Detect which cell encompasses the target text, then output its [X, Y] center coordinate. 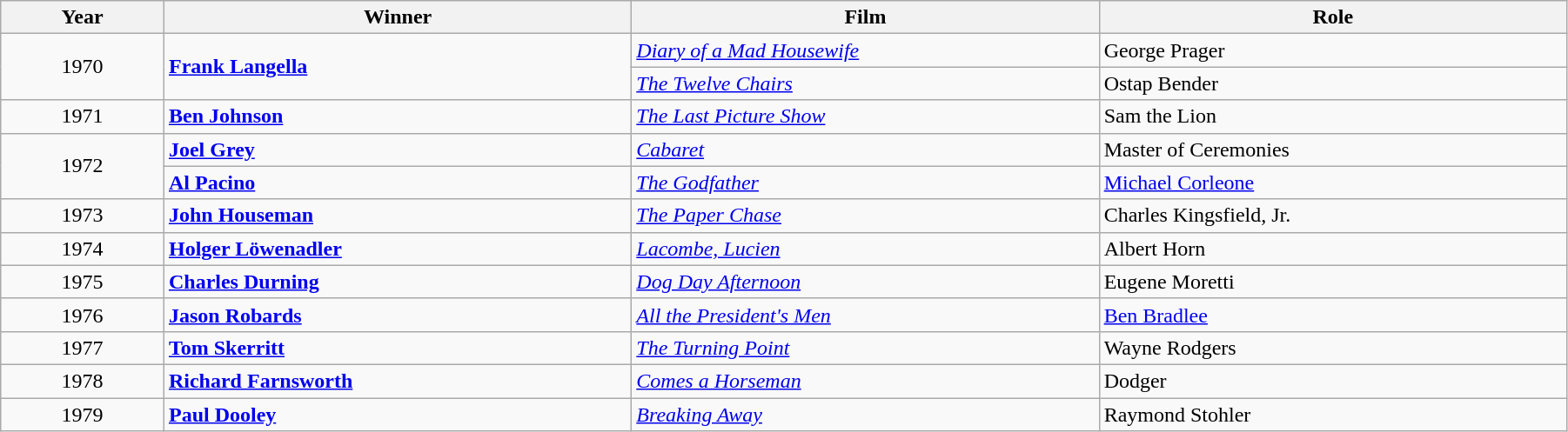
Master of Ceremonies [1333, 150]
The Last Picture Show [865, 116]
1971 [83, 116]
Lacombe, Lucien [865, 249]
The Paper Chase [865, 216]
Al Pacino [397, 183]
The Godfather [865, 183]
1977 [83, 348]
Michael Corleone [1333, 183]
Charles Kingsfield, Jr. [1333, 216]
Film [865, 17]
The Twelve Chairs [865, 83]
Year [83, 17]
1976 [83, 315]
Dog Day Afternoon [865, 282]
1970 [83, 67]
Sam the Lion [1333, 116]
Tom Skerritt [397, 348]
Ben Bradlee [1333, 315]
The Turning Point [865, 348]
Cabaret [865, 150]
Eugene Moretti [1333, 282]
Role [1333, 17]
Jason Robards [397, 315]
All the President's Men [865, 315]
Diary of a Mad Housewife [865, 50]
Raymond Stohler [1333, 415]
Charles Durning [397, 282]
Frank Langella [397, 67]
George Prager [1333, 50]
Albert Horn [1333, 249]
Dodger [1333, 381]
1974 [83, 249]
1973 [83, 216]
Comes a Horseman [865, 381]
Holger Löwenadler [397, 249]
Breaking Away [865, 415]
1979 [83, 415]
Joel Grey [397, 150]
Paul Dooley [397, 415]
Ostap Bender [1333, 83]
Ben Johnson [397, 116]
1975 [83, 282]
Richard Farnsworth [397, 381]
Winner [397, 17]
John Houseman [397, 216]
Wayne Rodgers [1333, 348]
1978 [83, 381]
1972 [83, 166]
